Return the [X, Y] coordinate for the center point of the cell that contains the specified text.  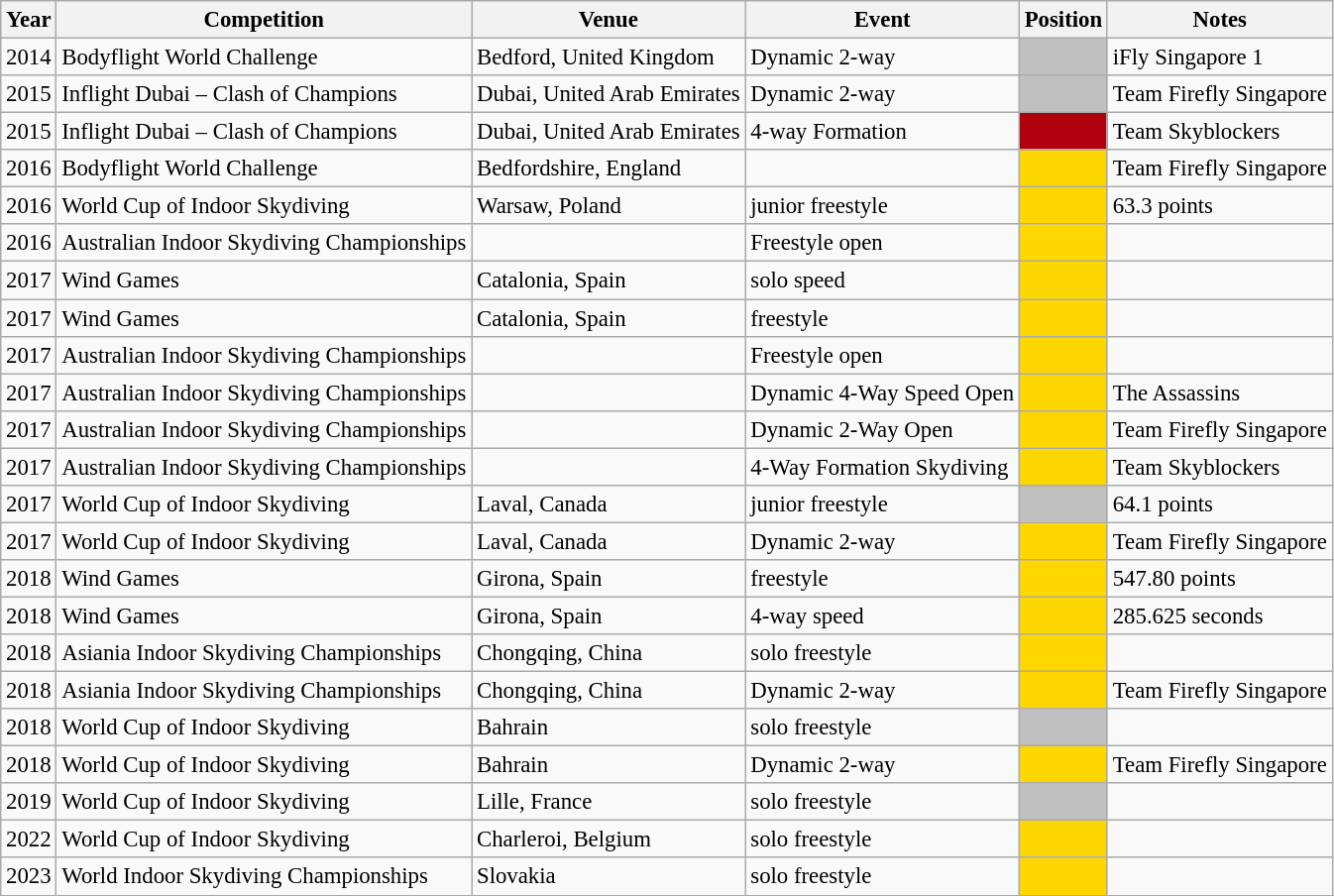
4-way Formation [882, 132]
4-way speed [882, 616]
iFly Singapore 1 [1219, 57]
Competition [264, 20]
2014 [29, 57]
Charleroi, Belgium [609, 840]
Bedford, United Kingdom [609, 57]
Lille, France [609, 802]
The Assassins [1219, 392]
285.625 seconds [1219, 616]
64.1 points [1219, 504]
Event [882, 20]
World Indoor Skydiving Championships [264, 877]
Year [29, 20]
2019 [29, 802]
Warsaw, Poland [609, 206]
2023 [29, 877]
solo speed [882, 280]
4-Way Formation Skydiving [882, 467]
Notes [1219, 20]
Dynamic 4-Way Speed Open [882, 392]
Dynamic 2-Way Open [882, 429]
2022 [29, 840]
Slovakia [609, 877]
Bedfordshire, England [609, 168]
547.80 points [1219, 579]
Position [1062, 20]
63.3 points [1219, 206]
Venue [609, 20]
